Search for the cell housing the specified text and yield its [x, y] center coordinate. 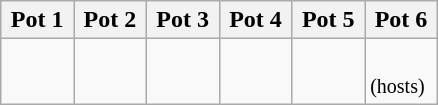
Pot 3 [182, 20]
Pot 4 [256, 20]
Pot 6 [402, 20]
(hosts) [402, 72]
Pot 1 [38, 20]
Pot 2 [110, 20]
Pot 5 [328, 20]
